Locate the cell with the specified text and output its (X, Y) center coordinate. 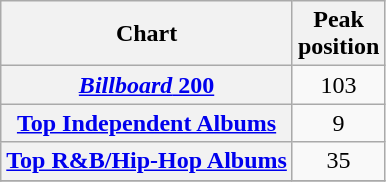
Peakposition (338, 34)
103 (338, 85)
Top R&B/Hip-Hop Albums (147, 161)
35 (338, 161)
Billboard 200 (147, 85)
9 (338, 123)
Top Independent Albums (147, 123)
Chart (147, 34)
